Output the [X, Y] coordinate of the center of the cell containing the given text.  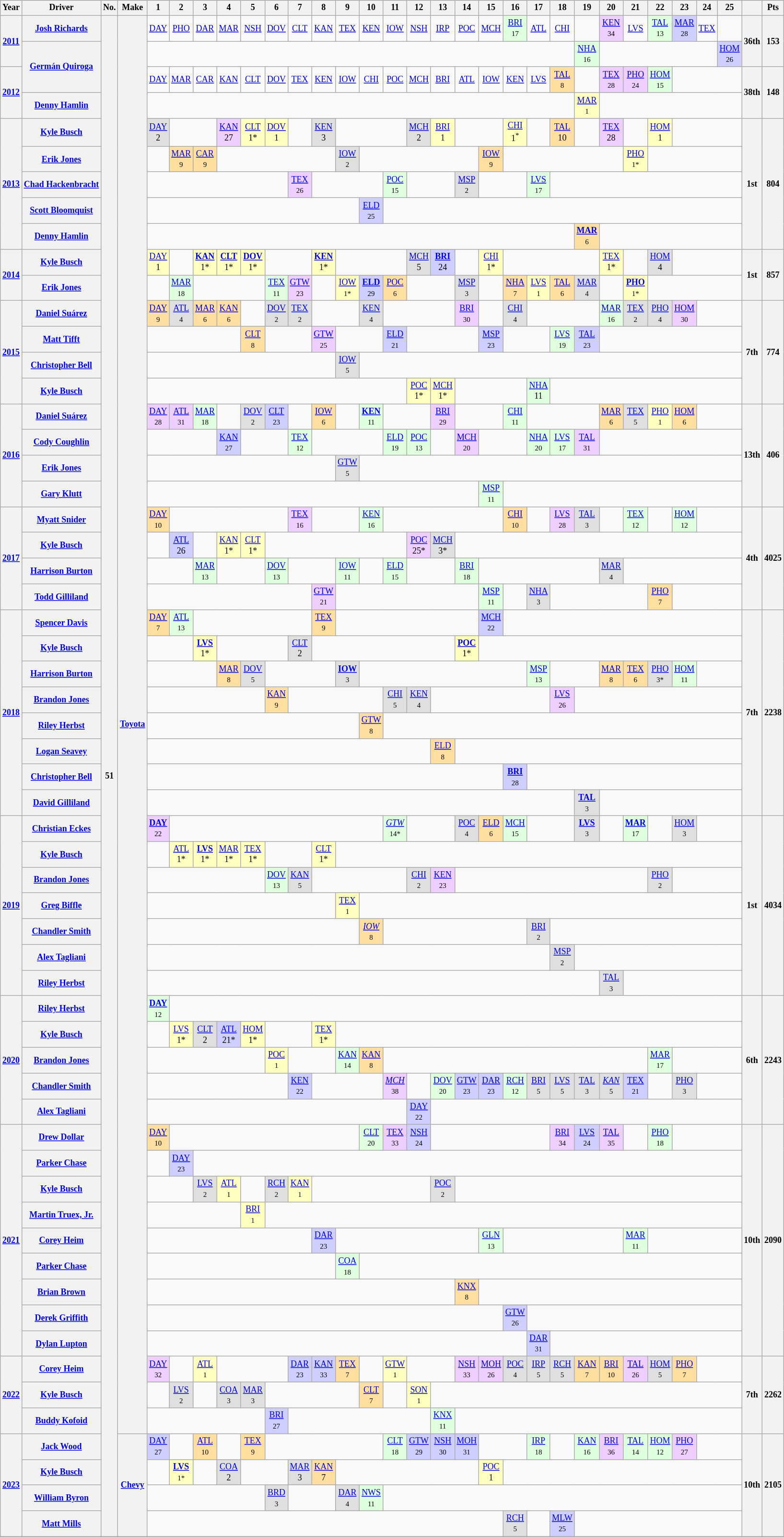
406 [773, 456]
19 [587, 8]
MOH26 [491, 1369]
36th [752, 41]
KEN11 [371, 417]
Cody Coughlin [61, 442]
6 [277, 8]
Germán Quiroga [61, 67]
21 [635, 8]
MAR11 [635, 1241]
Jack Wood [61, 1446]
2243 [773, 1060]
TAL8 [562, 80]
GTW14* [395, 828]
DAY1 [158, 262]
IOW6 [324, 417]
ELD19 [395, 442]
KEN22 [300, 1086]
Christian Eckes [61, 828]
HOM26 [730, 54]
MOH31 [467, 1446]
2012 [12, 92]
IOW8 [371, 932]
TAL35 [611, 1137]
COA2 [229, 1472]
MAR28 [685, 28]
PHO [181, 28]
ATL31 [181, 417]
CAR [205, 80]
KAN33 [324, 1369]
2018 [12, 713]
CLT7 [371, 1395]
NSH24 [419, 1137]
TEX26 [300, 185]
HOM11 [685, 674]
Logan Seavey [61, 751]
2 [181, 8]
2017 [12, 558]
2020 [12, 1060]
MCH22 [491, 623]
804 [773, 184]
TEX33 [395, 1137]
POC6 [395, 288]
RCH12 [515, 1086]
DAY32 [158, 1369]
25 [730, 8]
IOW2 [348, 159]
PHO18 [660, 1137]
DAY7 [158, 623]
KAN1 [300, 1189]
TAL10 [562, 132]
CHI4 [515, 314]
7 [300, 8]
BRI [443, 80]
857 [773, 274]
CHI5 [395, 700]
KNX8 [467, 1292]
Matt Mills [61, 1524]
KAN14 [348, 1060]
MSP13 [538, 674]
ELD29 [371, 288]
BRI29 [443, 417]
No. [109, 8]
KAN9 [277, 700]
TAL31 [587, 442]
2238 [773, 713]
9 [348, 8]
PHO4 [660, 314]
GTW5 [348, 468]
BRI36 [611, 1446]
Spencer Davis [61, 623]
Buddy Kofoid [61, 1421]
16 [515, 8]
LVS5 [562, 1086]
Drew Dollar [61, 1137]
SON1 [419, 1395]
17 [538, 8]
TAL14 [635, 1446]
6th [752, 1060]
PHO27 [685, 1446]
DAR31 [538, 1344]
MSP23 [491, 339]
NHA3 [538, 597]
DAR4 [348, 1498]
BRI5 [538, 1086]
CAR9 [205, 159]
BRI10 [611, 1369]
KAN16 [587, 1446]
IOW9 [491, 159]
ELD6 [491, 828]
HOM5 [660, 1369]
Martin Truex, Jr. [61, 1215]
24 [707, 8]
MSP3 [467, 288]
MCH3* [443, 545]
PHO1 [660, 417]
774 [773, 352]
2262 [773, 1395]
HOM1 [660, 132]
MCH38 [395, 1086]
DOV20 [443, 1086]
Scott Bloomquist [61, 211]
MAR1* [229, 854]
MCH15 [515, 828]
IOW1* [348, 288]
GTW26 [515, 1318]
DAY28 [158, 417]
MAR9 [181, 159]
TEX5 [635, 417]
HOM1* [253, 1035]
ATL21* [229, 1035]
51 [109, 776]
38th [752, 92]
13th [752, 456]
CLT8 [253, 339]
TAL26 [635, 1369]
2019 [12, 906]
MCH2 [419, 132]
8 [324, 8]
LVS24 [587, 1137]
18 [562, 8]
ELD8 [443, 751]
MAR1 [587, 106]
LVS26 [562, 700]
MLW25 [562, 1524]
2011 [12, 41]
11 [395, 8]
NSH30 [443, 1446]
Myatt Snider [61, 520]
CHI10 [515, 520]
NHA20 [538, 442]
IOW5 [348, 365]
DAY27 [158, 1446]
Todd Gilliland [61, 597]
BRI27 [277, 1421]
LVS1 [538, 288]
13 [443, 8]
TAL23 [587, 339]
DAY23 [181, 1163]
2105 [773, 1485]
KAN8 [371, 1060]
GTW29 [419, 1446]
Brian Brown [61, 1292]
Chevy [132, 1485]
ATL1* [181, 854]
CLT20 [371, 1137]
PHO2 [660, 880]
KEN23 [443, 880]
14 [467, 8]
Gary Klutt [61, 494]
DOV5 [253, 674]
Derek Griffith [61, 1318]
4 [229, 8]
CLT23 [277, 417]
BRI24 [443, 262]
GTW1 [395, 1369]
10 [371, 8]
COA18 [348, 1266]
153 [773, 41]
CHI2 [419, 880]
TEX16 [300, 520]
NWS11 [371, 1498]
GTW8 [371, 726]
Greg Biffle [61, 906]
CLT18 [395, 1446]
2013 [12, 184]
DAY12 [158, 1009]
Year [12, 8]
GTW21 [324, 597]
HOM15 [660, 80]
TEX7 [348, 1369]
ELD15 [395, 571]
4034 [773, 906]
2022 [12, 1395]
William Byron [61, 1498]
2015 [12, 352]
KEN1* [324, 262]
ELD25 [371, 211]
NSH33 [467, 1369]
GTW25 [324, 339]
POC2 [443, 1189]
KEN3 [324, 132]
2014 [12, 274]
TEX11 [277, 288]
POC13 [419, 442]
Make [132, 8]
NHA7 [515, 288]
Chad Hackenbracht [61, 185]
Matt Tifft [61, 339]
MCH1* [443, 391]
KEN16 [371, 520]
2023 [12, 1485]
HOM3 [685, 828]
POC15 [395, 185]
IRP18 [538, 1446]
DAY9 [158, 314]
Josh Richards [61, 28]
DAR [205, 28]
BRI30 [467, 314]
4025 [773, 558]
PHO3* [660, 674]
TAL6 [562, 288]
PHO3 [685, 1086]
20 [611, 8]
HOM30 [685, 314]
DOV1 [277, 132]
ATL10 [205, 1446]
148 [773, 92]
22 [660, 8]
TEX21 [635, 1086]
BRI2 [538, 932]
3 [205, 8]
BRI28 [515, 777]
BRI34 [562, 1137]
IRP [443, 28]
KEN34 [611, 28]
MCH5 [419, 262]
5 [253, 8]
BRD3 [277, 1498]
2016 [12, 456]
RCH2 [277, 1189]
GLN13 [491, 1241]
BRI18 [467, 571]
Pts [773, 8]
MAR13 [205, 571]
NHA11 [538, 391]
ATL4 [181, 314]
POC25* [419, 545]
HOM4 [660, 262]
David Gilliland [61, 803]
BRI17 [515, 28]
DAY2 [158, 132]
LVS19 [562, 339]
KNX11 [443, 1421]
Dylan Lupton [61, 1344]
IOW11 [348, 571]
TEX1 [348, 906]
TAL13 [660, 28]
CHI11 [515, 417]
KAN6 [229, 314]
DOV1* [253, 262]
MCH20 [467, 442]
COA3 [229, 1395]
Driver [61, 8]
MAR16 [611, 314]
IRP5 [538, 1369]
IOW3 [348, 674]
ATL26 [181, 545]
2090 [773, 1241]
HOM6 [685, 417]
LVS3 [587, 828]
2021 [12, 1241]
23 [685, 8]
ATL13 [181, 623]
Toyota [132, 724]
12 [419, 8]
LVS28 [562, 520]
15 [491, 8]
TEX6 [635, 674]
ELD21 [395, 339]
1 [158, 8]
NHA16 [587, 54]
PHO24 [635, 80]
4th [752, 558]
